Return (X, Y) of the center of cell containing provided text 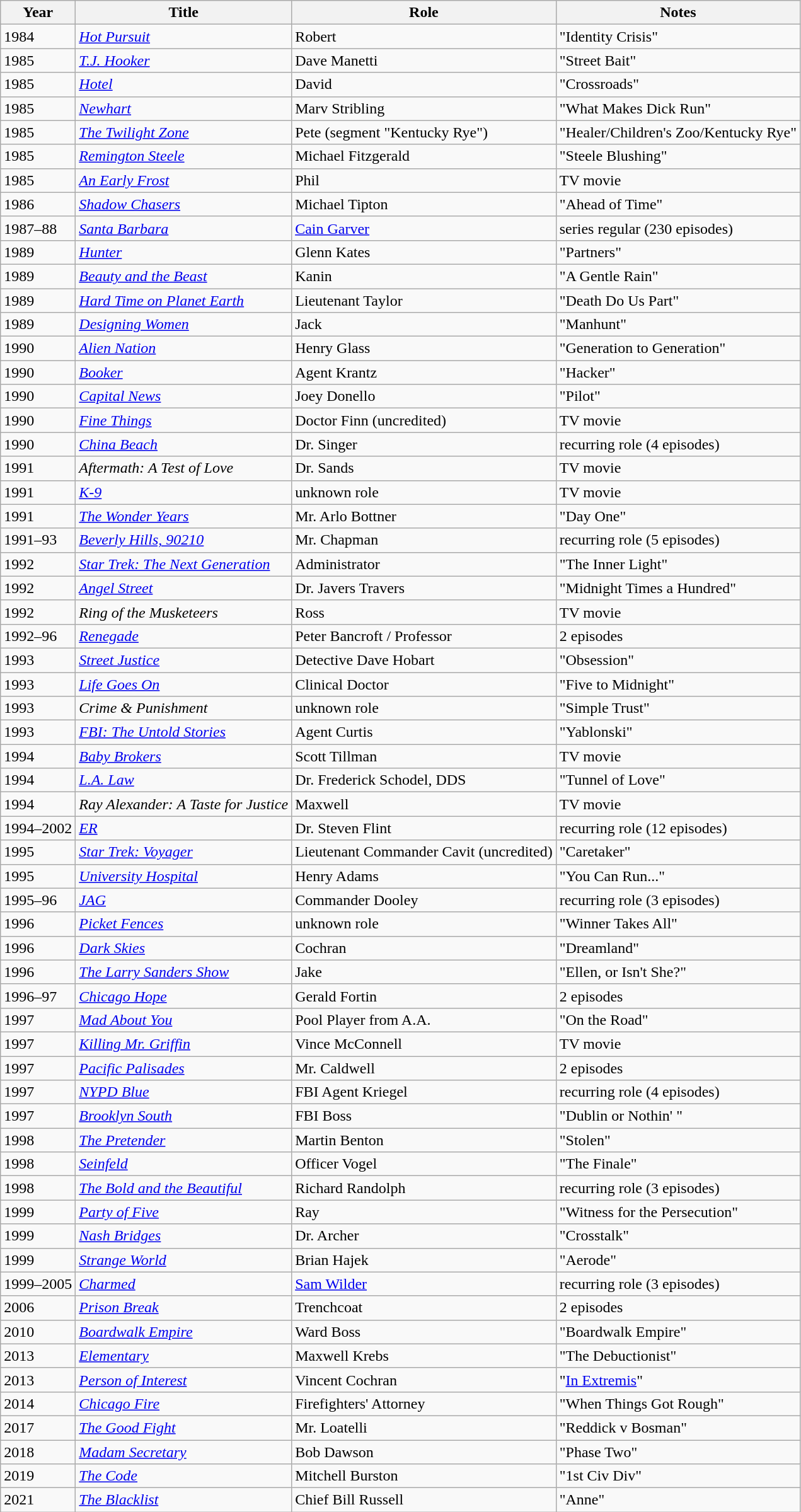
Dr. Frederick Schodel, DDS (424, 780)
"Witness for the Persecution" (678, 1212)
2019 (38, 1476)
"Five to Midnight" (678, 684)
David (424, 84)
"You Can Run..." (678, 876)
Pete (segment "Kentucky Rye") (424, 132)
Administrator (424, 564)
Doctor Finn (uncredited) (424, 420)
The Code (184, 1476)
"Tunnel of Love" (678, 780)
1994–2002 (38, 828)
The Good Fight (184, 1428)
Dr. Javers Travers (424, 588)
The Blacklist (184, 1500)
Capital News (184, 396)
"On the Road" (678, 1020)
"Crossroads" (678, 84)
Year (38, 13)
"Dublin or Nothin' " (678, 1116)
Dr. Singer (424, 444)
Trenchcoat (424, 1308)
Pool Player from A.A. (424, 1020)
FBI Agent Kriegel (424, 1092)
Santa Barbara (184, 228)
Title (184, 13)
Shadow Chasers (184, 204)
"When Things Got Rough" (678, 1404)
Ross (424, 612)
Marv Stribling (424, 108)
"Dreamland" (678, 948)
Scott Tillman (424, 756)
Brooklyn South (184, 1116)
"Day One" (678, 516)
Beverly Hills, 90210 (184, 540)
Mr. Arlo Bottner (424, 516)
Dark Skies (184, 948)
"What Makes Dick Run" (678, 108)
"Midnight Times a Hundred" (678, 588)
Beauty and the Beast (184, 276)
Angel Street (184, 588)
recurring role (5 episodes) (678, 540)
Gerald Fortin (424, 996)
The Pretender (184, 1140)
Vincent Cochran (424, 1380)
Crime & Punishment (184, 708)
"Ellen, or Isn't She?" (678, 972)
"Street Bait" (678, 61)
Cochran (424, 948)
2018 (38, 1451)
"1st Civ Div" (678, 1476)
Street Justice (184, 660)
Ward Boss (424, 1332)
Michael Fitzgerald (424, 156)
"Obsession" (678, 660)
Mr. Caldwell (424, 1068)
Phil (424, 180)
Prison Break (184, 1308)
"Yablonski" (678, 732)
Madam Secretary (184, 1451)
Chicago Fire (184, 1404)
ER (184, 828)
Commander Dooley (424, 900)
Clinical Doctor (424, 684)
Hotel (184, 84)
"Death Do Us Part" (678, 301)
T.J. Hooker (184, 61)
1986 (38, 204)
"Reddick v Bosman" (678, 1428)
Designing Women (184, 325)
Dr. Steven Flint (424, 828)
The Wonder Years (184, 516)
Firefighters' Attorney (424, 1404)
Mr. Chapman (424, 540)
L.A. Law (184, 780)
The Larry Sanders Show (184, 972)
Bob Dawson (424, 1451)
Detective Dave Hobart (424, 660)
Mitchell Burston (424, 1476)
Martin Benton (424, 1140)
"Pilot" (678, 396)
Agent Krantz (424, 372)
"Manhunt" (678, 325)
Brian Hajek (424, 1260)
Sam Wilder (424, 1284)
Mr. Loatelli (424, 1428)
Elementary (184, 1356)
Glenn Kates (424, 252)
"Generation to Generation" (678, 349)
"Identity Crisis" (678, 37)
Fine Things (184, 420)
Richard Randolph (424, 1188)
Hot Pursuit (184, 37)
Agent Curtis (424, 732)
Dr. Archer (424, 1236)
Role (424, 13)
Renegade (184, 636)
University Hospital (184, 876)
2017 (38, 1428)
"Anne" (678, 1500)
Aftermath: A Test of Love (184, 468)
Joey Donello (424, 396)
Party of Five (184, 1212)
"Steele Blushing" (678, 156)
"Partners" (678, 252)
Henry Adams (424, 876)
NYPD Blue (184, 1092)
Robert (424, 37)
"A Gentle Rain" (678, 276)
"Ahead of Time" (678, 204)
Picket Fences (184, 924)
Lieutenant Taylor (424, 301)
1984 (38, 37)
"In Extremis" (678, 1380)
Life Goes On (184, 684)
Boardwalk Empire (184, 1332)
series regular (230 episodes) (678, 228)
1991–93 (38, 540)
An Early Frost (184, 180)
1995–96 (38, 900)
"Hacker" (678, 372)
"Winner Takes All" (678, 924)
Jake (424, 972)
Peter Bancroft / Professor (424, 636)
Nash Bridges (184, 1236)
Charmed (184, 1284)
Dr. Sands (424, 468)
Mad About You (184, 1020)
2010 (38, 1332)
Person of Interest (184, 1380)
Henry Glass (424, 349)
1992–96 (38, 636)
"The Inner Light" (678, 564)
"Healer/Children's Zoo/Kentucky Rye" (678, 132)
2021 (38, 1500)
Ray Alexander: A Taste for Justice (184, 804)
Strange World (184, 1260)
Star Trek: The Next Generation (184, 564)
Star Trek: Voyager (184, 852)
Maxwell Krebs (424, 1356)
Killing Mr. Griffin (184, 1044)
FBI: The Untold Stories (184, 732)
China Beach (184, 444)
Remington Steele (184, 156)
Notes (678, 13)
The Twilight Zone (184, 132)
Maxwell (424, 804)
Pacific Palisades (184, 1068)
"The Debuctionist" (678, 1356)
Hunter (184, 252)
JAG (184, 900)
Alien Nation (184, 349)
"Simple Trust" (678, 708)
"The Finale" (678, 1164)
Ring of the Musketeers (184, 612)
Newhart (184, 108)
1987–88 (38, 228)
Vince McConnell (424, 1044)
"Boardwalk Empire" (678, 1332)
Chief Bill Russell (424, 1500)
Lieutenant Commander Cavit (uncredited) (424, 852)
1996–97 (38, 996)
"Aerode" (678, 1260)
Kanin (424, 276)
Dave Manetti (424, 61)
Jack (424, 325)
The Bold and the Beautiful (184, 1188)
Officer Vogel (424, 1164)
2006 (38, 1308)
"Caretaker" (678, 852)
Hard Time on Planet Earth (184, 301)
Chicago Hope (184, 996)
Baby Brokers (184, 756)
1999–2005 (38, 1284)
Ray (424, 1212)
"Stolen" (678, 1140)
K-9 (184, 492)
FBI Boss (424, 1116)
Cain Garver (424, 228)
Seinfeld (184, 1164)
"Phase Two" (678, 1451)
recurring role (12 episodes) (678, 828)
Michael Tipton (424, 204)
Booker (184, 372)
"Crosstalk" (678, 1236)
2014 (38, 1404)
